Return [x, y] of the center of cell containing provided text 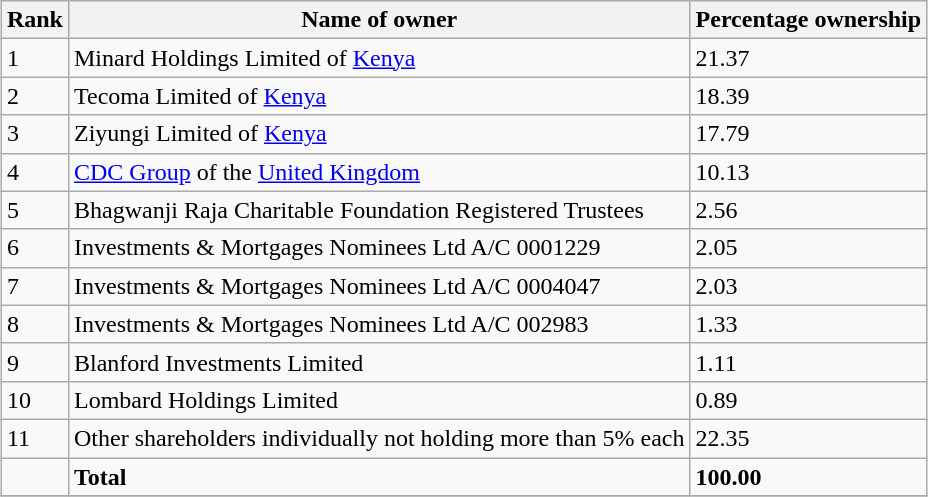
7 [34, 286]
11 [34, 438]
8 [34, 324]
2.56 [808, 210]
22.35 [808, 438]
Other shareholders individually not holding more than 5% each [379, 438]
4 [34, 172]
1 [34, 58]
0.89 [808, 400]
Rank [34, 20]
6 [34, 248]
2.05 [808, 248]
100.00 [808, 477]
Tecoma Limited of Kenya [379, 96]
10.13 [808, 172]
Investments & Mortgages Nominees Ltd A/C 0004047 [379, 286]
17.79 [808, 134]
3 [34, 134]
Minard Holdings Limited of Kenya [379, 58]
21.37 [808, 58]
2.03 [808, 286]
Percentage ownership [808, 20]
Name of owner [379, 20]
1.33 [808, 324]
Bhagwanji Raja Charitable Foundation Registered Trustees [379, 210]
5 [34, 210]
Lombard Holdings Limited [379, 400]
10 [34, 400]
Blanford Investments Limited [379, 362]
Investments & Mortgages Nominees Ltd A/C 0001229 [379, 248]
CDC Group of the United Kingdom [379, 172]
9 [34, 362]
18.39 [808, 96]
1.11 [808, 362]
Total [379, 477]
Investments & Mortgages Nominees Ltd A/C 002983 [379, 324]
2 [34, 96]
Ziyungi Limited of Kenya [379, 134]
